Scan for the cell matching the given text and deliver its (X, Y) coordinate at center. 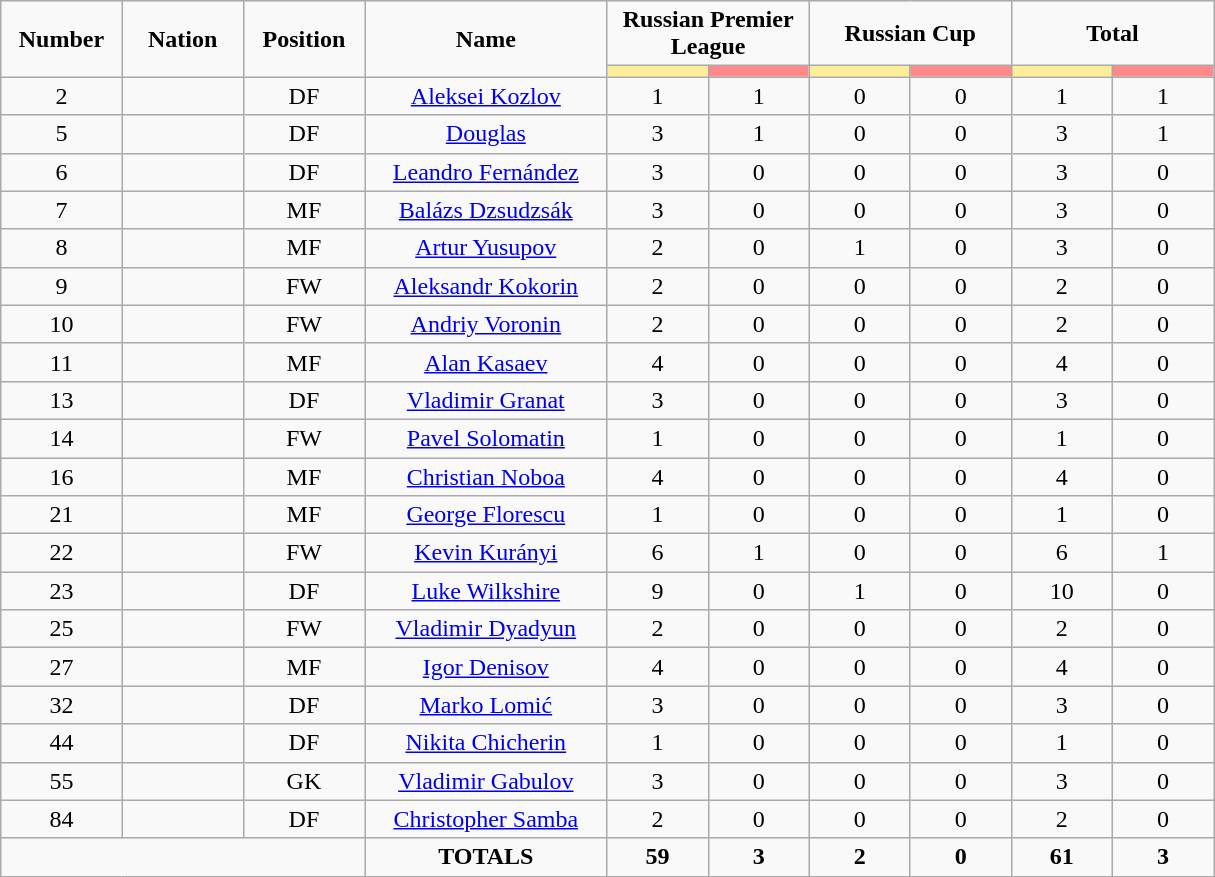
Russian Cup (910, 34)
Marko Lomić (486, 705)
44 (62, 743)
22 (62, 553)
Vladimir Gabulov (486, 781)
GK (304, 781)
Number (62, 39)
Position (304, 39)
16 (62, 477)
Christian Noboa (486, 477)
Alan Kasaev (486, 362)
32 (62, 705)
84 (62, 819)
Name (486, 39)
Total (1112, 34)
8 (62, 248)
27 (62, 667)
14 (62, 438)
13 (62, 400)
Luke Wilkshire (486, 591)
Igor Denisov (486, 667)
Christopher Samba (486, 819)
Vladimir Dyadyun (486, 629)
5 (62, 134)
Nikita Chicherin (486, 743)
23 (62, 591)
11 (62, 362)
21 (62, 515)
George Florescu (486, 515)
59 (658, 857)
Aleksandr Kokorin (486, 286)
Russian Premier League (708, 34)
TOTALS (486, 857)
61 (1062, 857)
Artur Yusupov (486, 248)
Andriy Voronin (486, 324)
Aleksei Kozlov (486, 96)
Nation (182, 39)
7 (62, 210)
Pavel Solomatin (486, 438)
Leandro Fernández (486, 172)
55 (62, 781)
25 (62, 629)
Kevin Kurányi (486, 553)
Vladimir Granat (486, 400)
Douglas (486, 134)
Balázs Dzsudzsák (486, 210)
